Output the (x, y) coordinate of the center of the cell containing the given text.  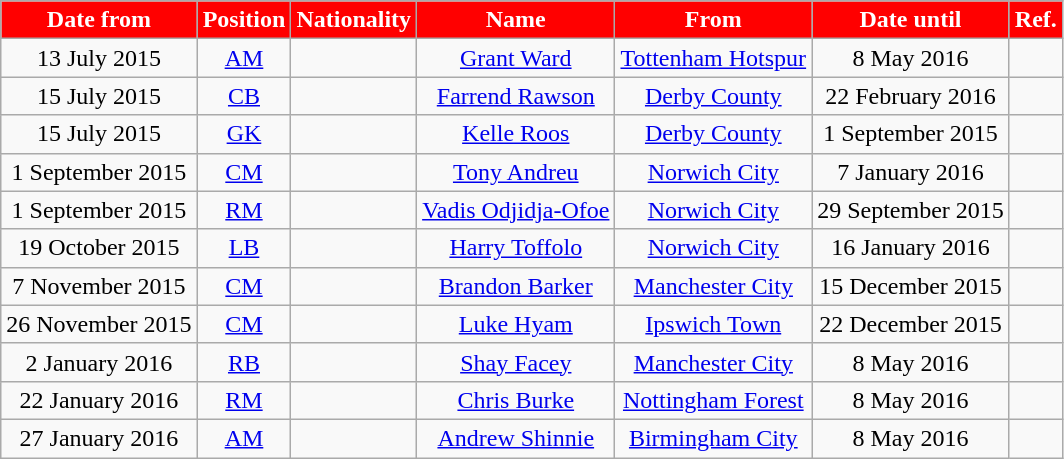
Nationality (354, 20)
CB (244, 96)
Farrend Rawson (516, 96)
From (714, 20)
Nottingham Forest (714, 400)
LB (244, 248)
26 November 2015 (99, 324)
7 January 2016 (911, 172)
Andrew Shinnie (516, 438)
13 July 2015 (99, 58)
Tony Andreu (516, 172)
Ipswich Town (714, 324)
Date until (911, 20)
Chris Burke (516, 400)
Ref. (1036, 20)
7 November 2015 (99, 286)
29 September 2015 (911, 210)
Position (244, 20)
Birmingham City (714, 438)
22 January 2016 (99, 400)
Luke Hyam (516, 324)
Grant Ward (516, 58)
Vadis Odjidja-Ofoe (516, 210)
Kelle Roos (516, 134)
19 October 2015 (99, 248)
RB (244, 362)
Harry Toffolo (516, 248)
2 January 2016 (99, 362)
GK (244, 134)
Date from (99, 20)
22 December 2015 (911, 324)
Name (516, 20)
Brandon Barker (516, 286)
16 January 2016 (911, 248)
Tottenham Hotspur (714, 58)
27 January 2016 (99, 438)
22 February 2016 (911, 96)
Shay Facey (516, 362)
15 December 2015 (911, 286)
